Return the (x, y) coordinate for the center point of the cell that contains the specified text.  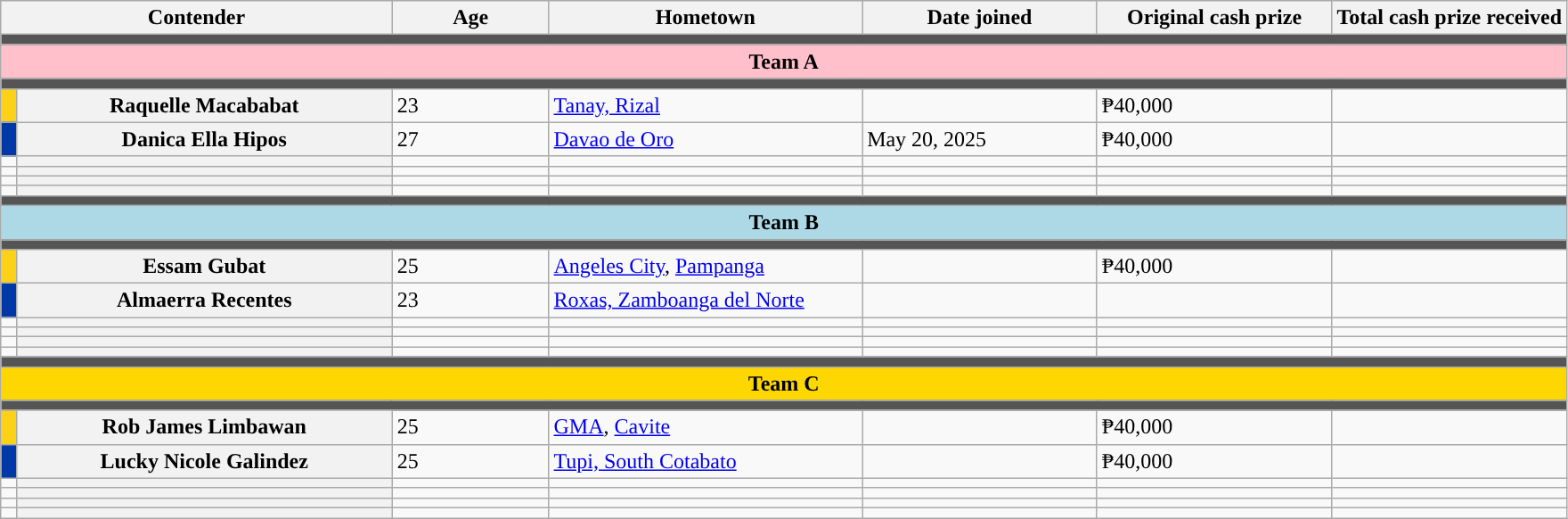
Almaerra Recentes (204, 301)
Angeles City, Pampanga (706, 267)
Davao de Oro (706, 139)
Rob James Limbawan (204, 427)
Danica Ella Hipos (204, 139)
Team C (784, 383)
Roxas, Zamboanga del Norte (706, 301)
27 (470, 139)
Original cash prize (1214, 18)
Tupi, South Cotabato (706, 461)
Contender (196, 18)
Age (470, 18)
May 20, 2025 (980, 139)
Hometown (706, 18)
Raquelle Macababat (204, 105)
Tanay, Rizal (706, 105)
GMA, Cavite (706, 427)
Total cash prize received (1450, 18)
Team A (784, 62)
Lucky Nicole Galindez (204, 461)
Date joined (980, 18)
Essam Gubat (204, 267)
Team B (784, 222)
